Return the [X, Y] coordinate for the center point of the cell that contains the specified text.  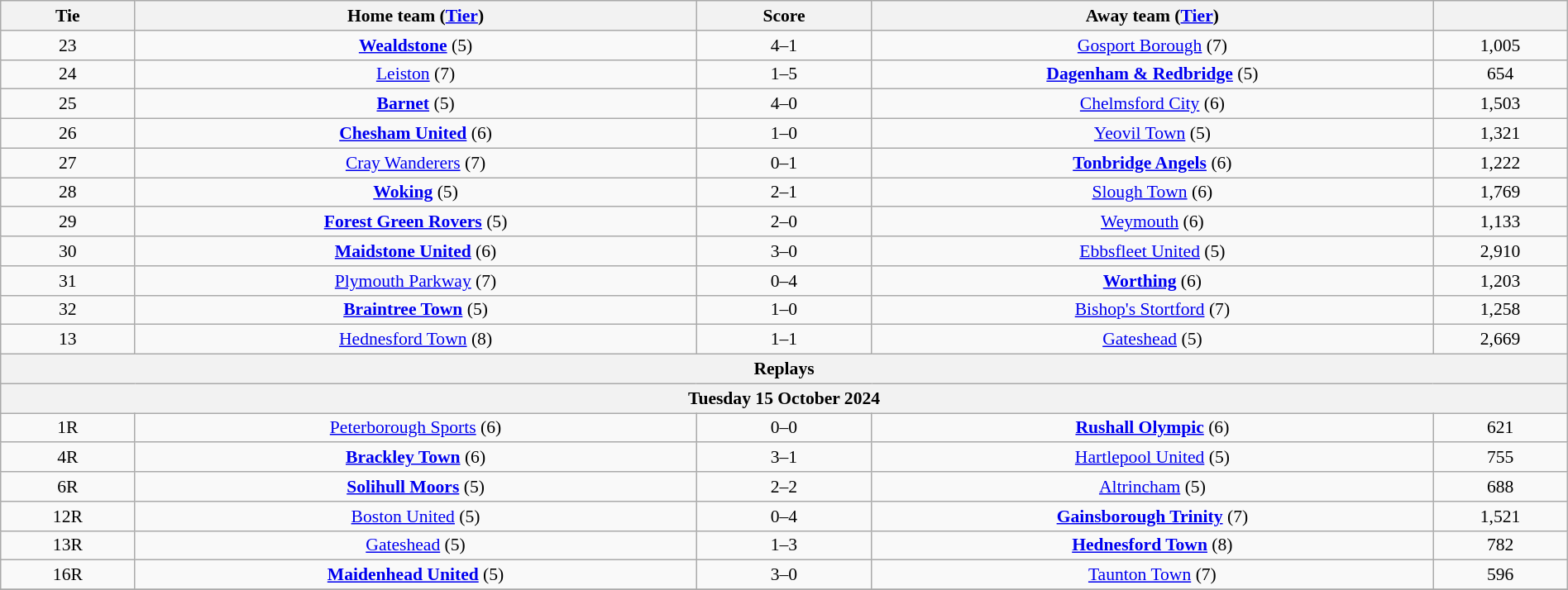
26 [68, 134]
Ebbsfleet United (5) [1153, 251]
Barnet (5) [415, 104]
25 [68, 104]
4R [68, 458]
Weymouth (6) [1153, 222]
Braintree Town (5) [415, 310]
1,521 [1500, 516]
30 [68, 251]
Away team (Tier) [1153, 16]
6R [68, 487]
29 [68, 222]
27 [68, 163]
2,669 [1500, 340]
1,005 [1500, 45]
Rushall Olympic (6) [1153, 428]
Chesham United (6) [415, 134]
1,769 [1500, 193]
Maidstone United (6) [415, 251]
Cray Wanderers (7) [415, 163]
Brackley Town (6) [415, 458]
12R [68, 516]
2–0 [784, 222]
Forest Green Rovers (5) [415, 222]
Hartlepool United (5) [1153, 458]
Slough Town (6) [1153, 193]
Replays [784, 369]
13 [68, 340]
Score [784, 16]
16R [68, 575]
2–1 [784, 193]
Bishop's Stortford (7) [1153, 310]
28 [68, 193]
4–1 [784, 45]
0–0 [784, 428]
Dagenham & Redbridge (5) [1153, 74]
Maidenhead United (5) [415, 575]
Solihull Moors (5) [415, 487]
Gainsborough Trinity (7) [1153, 516]
596 [1500, 575]
Peterborough Sports (6) [415, 428]
1–1 [784, 340]
Tie [68, 16]
Plymouth Parkway (7) [415, 281]
24 [68, 74]
3–1 [784, 458]
Woking (5) [415, 193]
Yeovil Town (5) [1153, 134]
688 [1500, 487]
4–0 [784, 104]
Leiston (7) [415, 74]
1,503 [1500, 104]
Tuesday 15 October 2024 [784, 398]
621 [1500, 428]
Chelmsford City (6) [1153, 104]
755 [1500, 458]
0–1 [784, 163]
782 [1500, 545]
Worthing (6) [1153, 281]
654 [1500, 74]
1–3 [784, 545]
1,133 [1500, 222]
2,910 [1500, 251]
Altrincham (5) [1153, 487]
1,321 [1500, 134]
Wealdstone (5) [415, 45]
Taunton Town (7) [1153, 575]
Tonbridge Angels (6) [1153, 163]
2–2 [784, 487]
Boston United (5) [415, 516]
13R [68, 545]
1,258 [1500, 310]
32 [68, 310]
Gosport Borough (7) [1153, 45]
31 [68, 281]
1R [68, 428]
1,203 [1500, 281]
1,222 [1500, 163]
1–5 [784, 74]
23 [68, 45]
Home team (Tier) [415, 16]
